Determine the (x, y) coordinate at the center of the cell enclosing the given text.  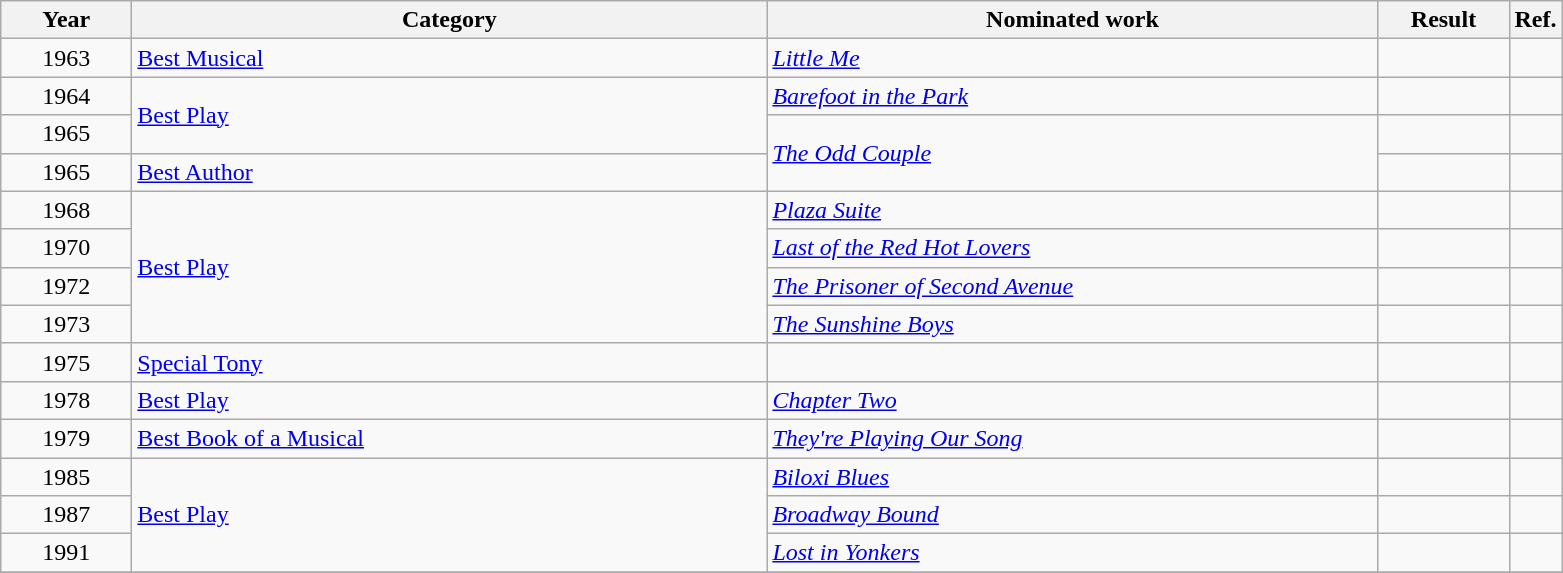
1963 (66, 58)
1979 (66, 438)
Last of the Red Hot Lovers (1072, 248)
Plaza Suite (1072, 210)
Lost in Yonkers (1072, 553)
Ref. (1536, 20)
1968 (66, 210)
1975 (66, 362)
Biloxi Blues (1072, 477)
Special Tony (450, 362)
Barefoot in the Park (1072, 96)
1978 (66, 400)
Best Book of a Musical (450, 438)
1972 (66, 286)
1964 (66, 96)
The Sunshine Boys (1072, 324)
Best Author (450, 172)
The Odd Couple (1072, 153)
Result (1444, 20)
Year (66, 20)
Nominated work (1072, 20)
Best Musical (450, 58)
Broadway Bound (1072, 515)
Chapter Two (1072, 400)
1970 (66, 248)
Category (450, 20)
1985 (66, 477)
They're Playing Our Song (1072, 438)
Little Me (1072, 58)
1973 (66, 324)
1987 (66, 515)
1991 (66, 553)
The Prisoner of Second Avenue (1072, 286)
